For the text-containing cell, return its midpoint in (X, Y) coordinate format. 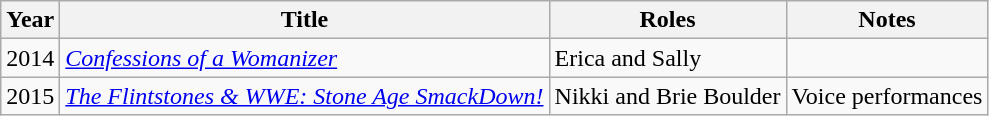
Roles (668, 20)
Title (304, 20)
Erica and Sally (668, 58)
Notes (887, 20)
2015 (30, 96)
Voice performances (887, 96)
The Flintstones & WWE: Stone Age SmackDown! (304, 96)
2014 (30, 58)
Year (30, 20)
Nikki and Brie Boulder (668, 96)
Confessions of a Womanizer (304, 58)
